From the cell containing the given text, extract its center point as [X, Y] coordinate. 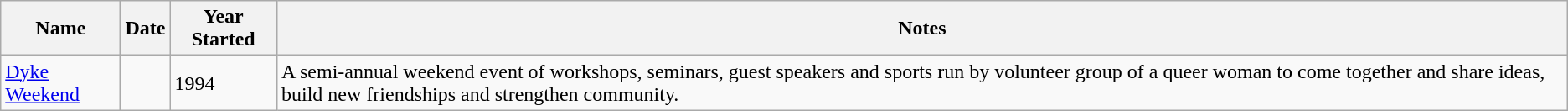
Year Started [223, 29]
Dyke Weekend [60, 82]
1994 [223, 82]
Date [146, 29]
Notes [921, 29]
Name [60, 29]
